Search for the cell housing the specified text and yield its [x, y] center coordinate. 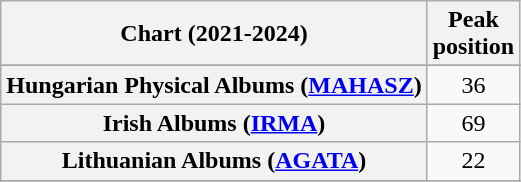
22 [473, 161]
Hungarian Physical Albums (MAHASZ) [214, 85]
Irish Albums (IRMA) [214, 123]
Chart (2021-2024) [214, 34]
36 [473, 85]
Lithuanian Albums (AGATA) [214, 161]
69 [473, 123]
Peakposition [473, 34]
